Find where the given text appears and provide that cell's center as (X, Y) coordinate. 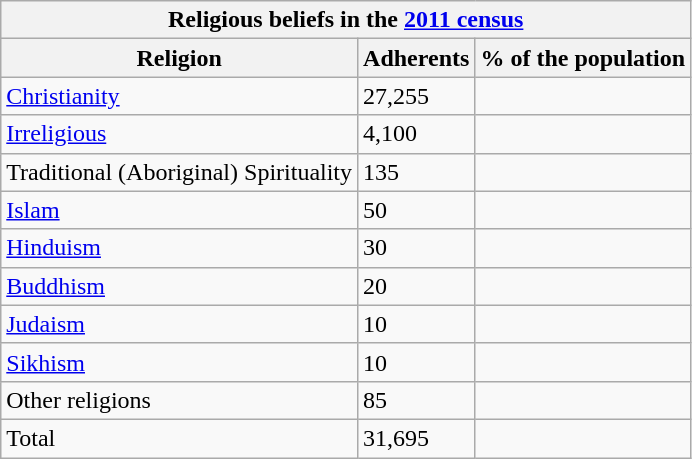
Buddhism (180, 286)
Irreligious (180, 134)
50 (416, 210)
20 (416, 286)
Christianity (180, 96)
Religion (180, 58)
Judaism (180, 324)
135 (416, 172)
Religious beliefs in the 2011 census (346, 20)
Adherents (416, 58)
Traditional (Aboriginal) Spirituality (180, 172)
Hinduism (180, 248)
30 (416, 248)
31,695 (416, 438)
27,255 (416, 96)
Islam (180, 210)
% of the population (583, 58)
4,100 (416, 134)
Sikhism (180, 362)
85 (416, 400)
Other religions (180, 400)
Total (180, 438)
